Identify which cell holds the provided text, then report its [x, y] central coordinate. 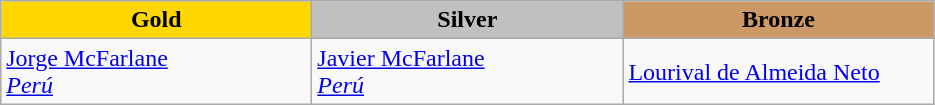
Gold [156, 20]
Silver [468, 20]
Jorge McFarlane Perú [156, 72]
Bronze [778, 20]
Javier McFarlane Perú [468, 72]
Lourival de Almeida Neto [778, 72]
